Return the [x, y] coordinate for the center point of the cell that contains the specified text.  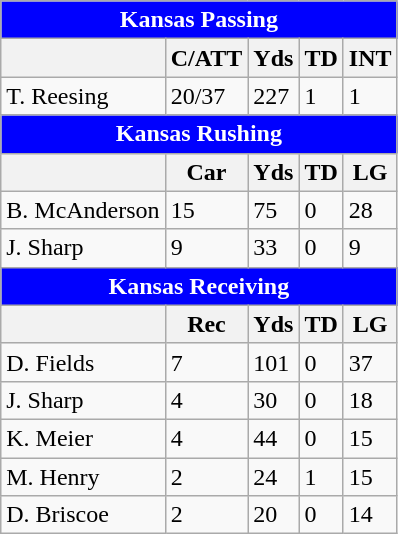
C/ATT [206, 58]
30 [274, 400]
28 [370, 210]
44 [274, 438]
37 [370, 362]
B. McAnderson [83, 210]
24 [274, 477]
Kansas Rushing [199, 134]
D. Briscoe [83, 515]
20/37 [206, 96]
227 [274, 96]
Car [206, 172]
18 [370, 400]
14 [370, 515]
Kansas Passing [199, 20]
75 [274, 210]
K. Meier [83, 438]
101 [274, 362]
33 [274, 248]
D. Fields [83, 362]
Rec [206, 324]
7 [206, 362]
20 [274, 515]
Kansas Receiving [199, 286]
INT [370, 58]
M. Henry [83, 477]
T. Reesing [83, 96]
